Provide the [x, y] coordinate of the cell's center where the given text is located.  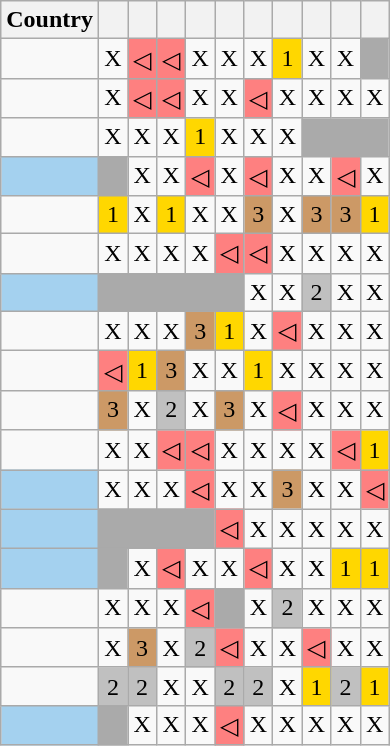
Country [50, 20]
